Identify which cell holds the provided text, then report its [X, Y] central coordinate. 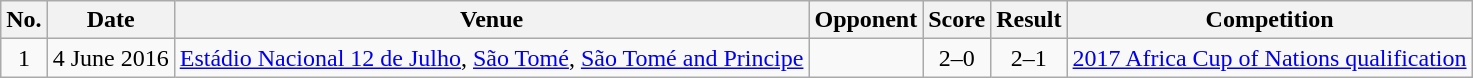
4 June 2016 [110, 58]
Date [110, 20]
Score [957, 20]
Opponent [866, 20]
2017 Africa Cup of Nations qualification [1270, 58]
2–1 [1029, 58]
Venue [492, 20]
2–0 [957, 58]
Estádio Nacional 12 de Julho, São Tomé, São Tomé and Principe [492, 58]
1 [24, 58]
Competition [1270, 20]
No. [24, 20]
Result [1029, 20]
